Determine the (X, Y) coordinate at the center of the cell enclosing the given text.  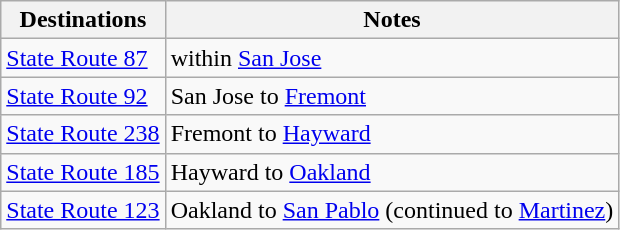
State Route 87 (83, 58)
within San Jose (392, 58)
San Jose to Fremont (392, 96)
Notes (392, 20)
State Route 123 (83, 210)
Fremont to Hayward (392, 134)
State Route 185 (83, 172)
Oakland to San Pablo (continued to Martinez) (392, 210)
Hayward to Oakland (392, 172)
State Route 92 (83, 96)
State Route 238 (83, 134)
Destinations (83, 20)
